Provide the (X, Y) coordinate of the cell's center where the given text is located.  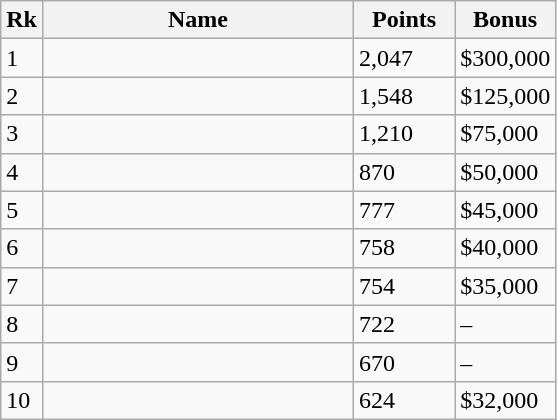
$300,000 (506, 58)
5 (22, 210)
Rk (22, 20)
6 (22, 248)
754 (404, 286)
4 (22, 172)
870 (404, 172)
670 (404, 362)
2 (22, 96)
Name (198, 20)
$32,000 (506, 400)
$35,000 (506, 286)
777 (404, 210)
1 (22, 58)
8 (22, 324)
Bonus (506, 20)
722 (404, 324)
$75,000 (506, 134)
$125,000 (506, 96)
Points (404, 20)
$40,000 (506, 248)
758 (404, 248)
$45,000 (506, 210)
$50,000 (506, 172)
1,548 (404, 96)
7 (22, 286)
3 (22, 134)
1,210 (404, 134)
9 (22, 362)
2,047 (404, 58)
10 (22, 400)
624 (404, 400)
